Search for the cell housing the specified text and yield its [X, Y] center coordinate. 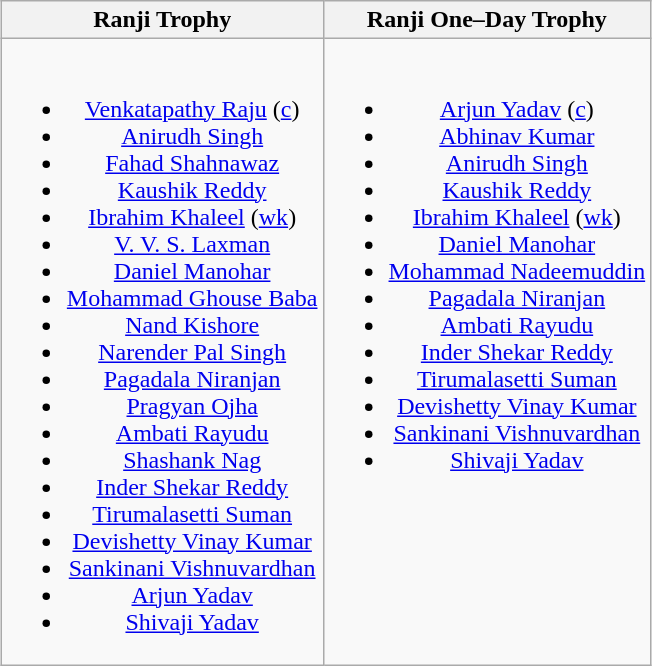
Ranji Trophy [162, 20]
Ranji One–Day Trophy [487, 20]
